Search for the cell housing the specified text and yield its (X, Y) center coordinate. 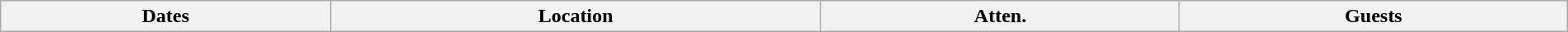
Atten. (1001, 16)
Location (576, 16)
Dates (165, 16)
Guests (1373, 16)
